Identify which cell holds the provided text, then report its (x, y) central coordinate. 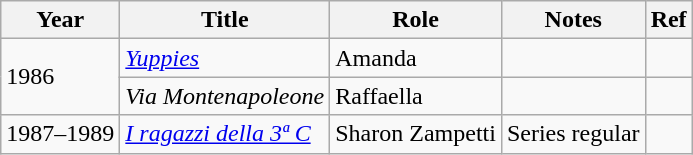
1986 (60, 77)
Title (225, 20)
Via Montenapoleone (225, 96)
Series regular (573, 134)
Ref (668, 20)
1987–1989 (60, 134)
Yuppies (225, 58)
Raffaella (416, 96)
Notes (573, 20)
Sharon Zampetti (416, 134)
Amanda (416, 58)
Role (416, 20)
Year (60, 20)
I ragazzi della 3ª C (225, 134)
